Find where the given text appears and provide that cell's center as (x, y) coordinate. 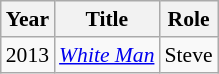
Year (28, 19)
Steve (188, 55)
White Man (106, 55)
Role (188, 19)
Title (106, 19)
2013 (28, 55)
